Extract the [X, Y] coordinate from the center of the cell holding the provided text.  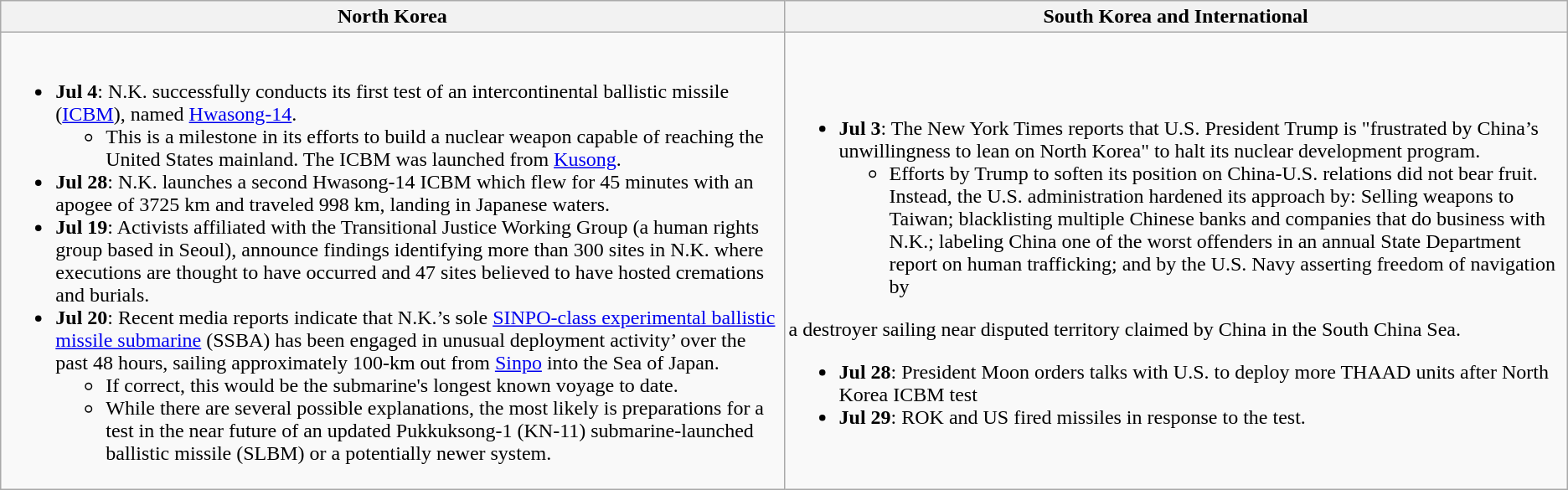
North Korea [392, 17]
South Korea and International [1176, 17]
